Identify which cell holds the provided text, then report its [x, y] central coordinate. 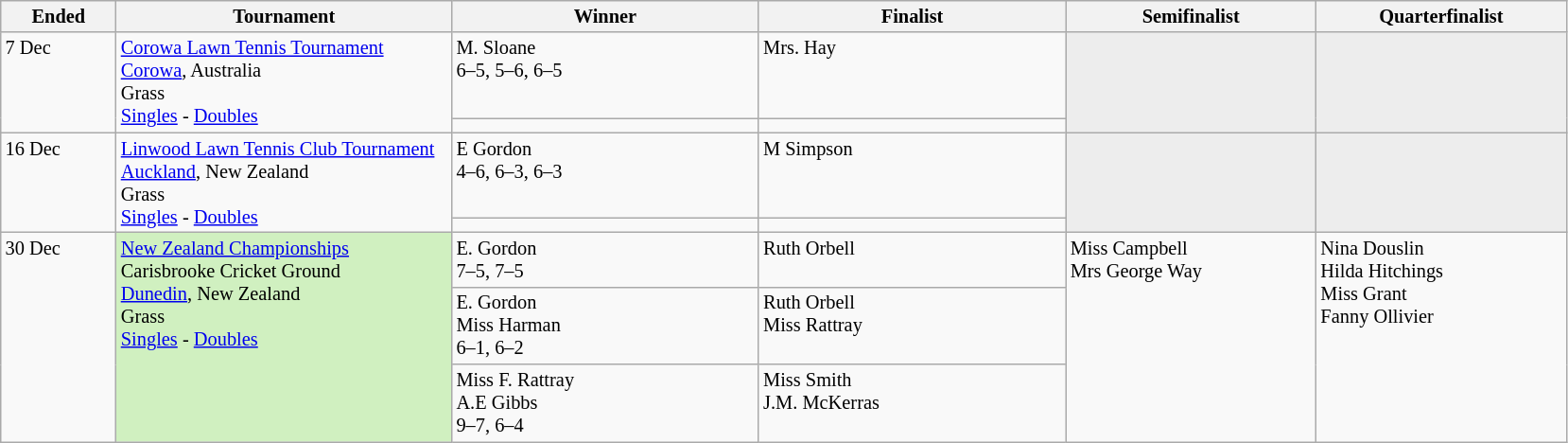
M Simpson [912, 175]
Miss Campbell Mrs George Way [1192, 337]
E. Gordon7–5, 7–5 [605, 259]
Miss Smith J.M. McKerras [912, 403]
Miss F. Rattray A.E Gibbs9–7, 6–4 [605, 403]
7 Dec [59, 82]
Corowa Lawn Tennis TournamentCorowa, AustraliaGrassSingles - Doubles [284, 82]
E Gordon4–6, 6–3, 6–3 [605, 175]
Mrs. Hay [912, 75]
Finalist [912, 16]
Tournament [284, 16]
E. Gordon Miss Harman6–1, 6–2 [605, 326]
Ruth Orbell Miss Rattray [912, 326]
New Zealand ChampionshipsCarisbrooke Cricket GroundDunedin, New ZealandGrassSingles - Doubles [284, 337]
Winner [605, 16]
Semifinalist [1192, 16]
Ended [59, 16]
Nina Douslin Hilda Hitchings Miss Grant Fanny Ollivier [1441, 337]
30 Dec [59, 337]
16 Dec [59, 183]
Linwood Lawn Tennis Club TournamentAuckland, New ZealandGrassSingles - Doubles [284, 183]
Quarterfinalist [1441, 16]
M. Sloane6–5, 5–6, 6–5 [605, 75]
Ruth Orbell [912, 259]
